Provide the (x, y) coordinate of the cell's center where the given text is located.  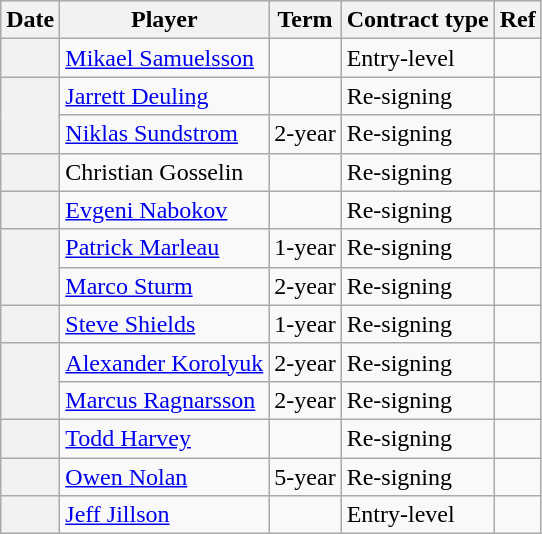
5-year (305, 477)
Steve Shields (164, 324)
Marco Sturm (164, 286)
Todd Harvey (164, 438)
Evgeni Nabokov (164, 210)
Date (30, 20)
Owen Nolan (164, 477)
Term (305, 20)
Patrick Marleau (164, 248)
Contract type (418, 20)
Jarrett Deuling (164, 96)
Niklas Sundstrom (164, 134)
Alexander Korolyuk (164, 362)
Player (164, 20)
Christian Gosselin (164, 172)
Marcus Ragnarsson (164, 400)
Jeff Jillson (164, 515)
Mikael Samuelsson (164, 58)
Ref (518, 20)
